Find where the given text appears and provide that cell's center as (x, y) coordinate. 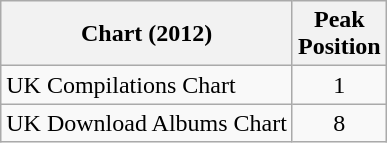
1 (339, 85)
Chart (2012) (147, 34)
UK Compilations Chart (147, 85)
8 (339, 123)
PeakPosition (339, 34)
UK Download Albums Chart (147, 123)
